Search for the cell housing the specified text and yield its (X, Y) center coordinate. 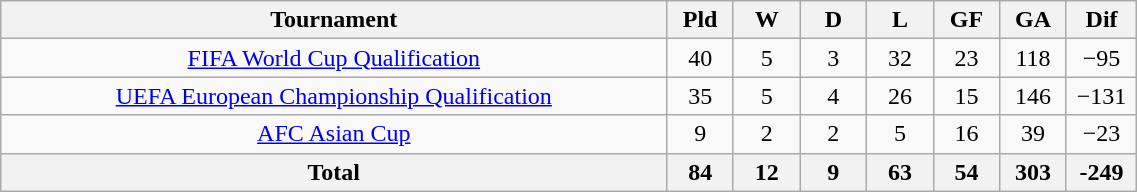
32 (900, 58)
FIFA World Cup Qualification (334, 58)
Pld (700, 20)
26 (900, 96)
146 (1034, 96)
Tournament (334, 20)
118 (1034, 58)
−95 (1101, 58)
AFC Asian Cup (334, 134)
3 (834, 58)
Dif (1101, 20)
39 (1034, 134)
GA (1034, 20)
54 (966, 172)
-249 (1101, 172)
23 (966, 58)
−23 (1101, 134)
84 (700, 172)
12 (766, 172)
40 (700, 58)
L (900, 20)
Total (334, 172)
D (834, 20)
UEFA European Championship Qualification (334, 96)
63 (900, 172)
35 (700, 96)
−131 (1101, 96)
303 (1034, 172)
16 (966, 134)
W (766, 20)
4 (834, 96)
15 (966, 96)
GF (966, 20)
